Return the [X, Y] coordinate for the center point of the cell that contains the specified text.  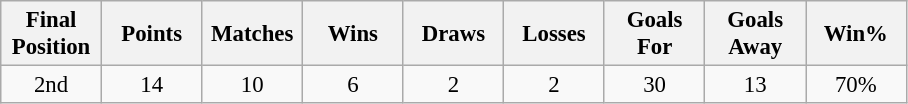
70% [856, 85]
Wins [354, 34]
Goals For [654, 34]
Goals Away [756, 34]
14 [152, 85]
Draws [454, 34]
Losses [554, 34]
30 [654, 85]
10 [252, 85]
13 [756, 85]
6 [354, 85]
Matches [252, 34]
Final Position [52, 34]
Win% [856, 34]
Points [152, 34]
2nd [52, 85]
